Return (X, Y) of the center of cell containing provided text 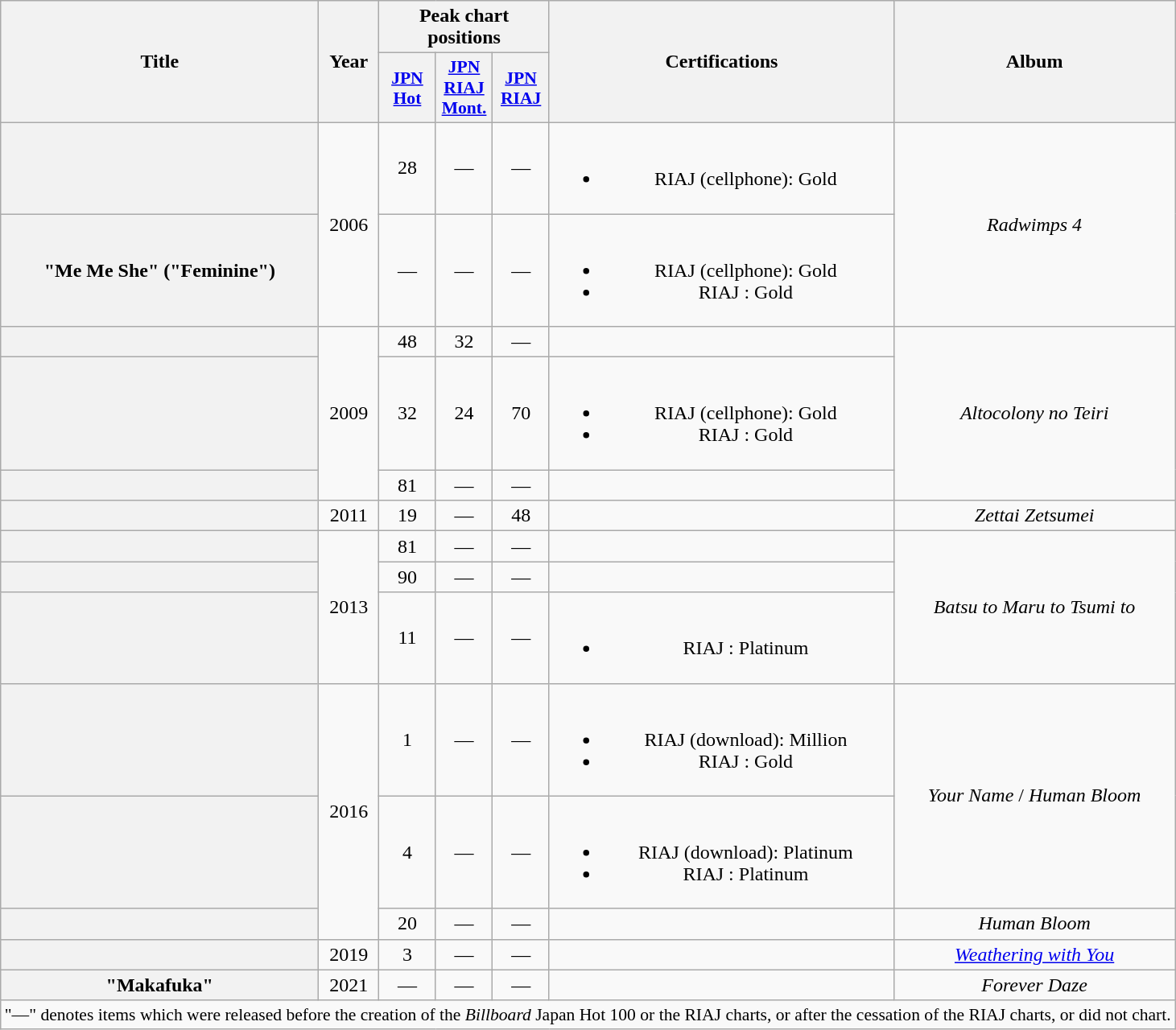
Weathering with You (1034, 954)
Title (159, 62)
Year (349, 62)
2009 (349, 414)
Forever Daze (1034, 985)
4 (407, 852)
19 (407, 516)
RIAJ (cellphone): Gold (721, 167)
JPN RIAJ (522, 89)
2021 (349, 985)
Your Name / Human Bloom (1034, 796)
11 (407, 637)
2013 (349, 607)
Radwimps 4 (1034, 224)
RIAJ : Platinum (721, 637)
"Me Me She" ("Feminine") (159, 270)
Zettai Zetsumei (1034, 516)
Human Bloom (1034, 924)
2019 (349, 954)
3 (407, 954)
28 (407, 167)
Batsu to Maru to Tsumi to (1034, 607)
2006 (349, 224)
"Makafuka" (159, 985)
24 (464, 414)
JPN Hot (407, 89)
Certifications (721, 62)
2016 (349, 811)
Album (1034, 62)
Peak chart positions (464, 27)
90 (407, 577)
70 (522, 414)
JPN RIAJ Mont. (464, 89)
RIAJ (download): MillionRIAJ : Gold (721, 740)
RIAJ (download): PlatinumRIAJ : Platinum (721, 852)
2011 (349, 516)
1 (407, 740)
Altocolony no Teiri (1034, 414)
20 (407, 924)
